Find where the given text appears and provide that cell's center as [x, y] coordinate. 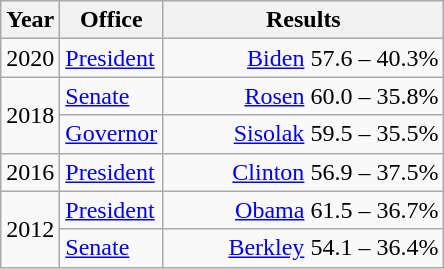
Results [304, 20]
Year [30, 20]
2018 [30, 115]
Clinton 56.9 – 37.5% [304, 172]
Office [112, 20]
2016 [30, 172]
2020 [30, 58]
Biden 57.6 – 40.3% [304, 58]
Rosen 60.0 – 35.8% [304, 96]
Obama 61.5 – 36.7% [304, 210]
Sisolak 59.5 – 35.5% [304, 134]
Governor [112, 134]
2012 [30, 229]
Berkley 54.1 – 36.4% [304, 248]
